Return [X, Y] of the center of cell containing provided text 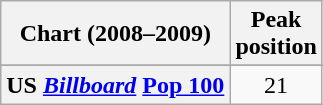
US Billboard Pop 100 [116, 85]
21 [276, 85]
Chart (2008–2009) [116, 34]
Peakposition [276, 34]
